Capture the cell that displays the provided text and extract its [X, Y] central coordinate. 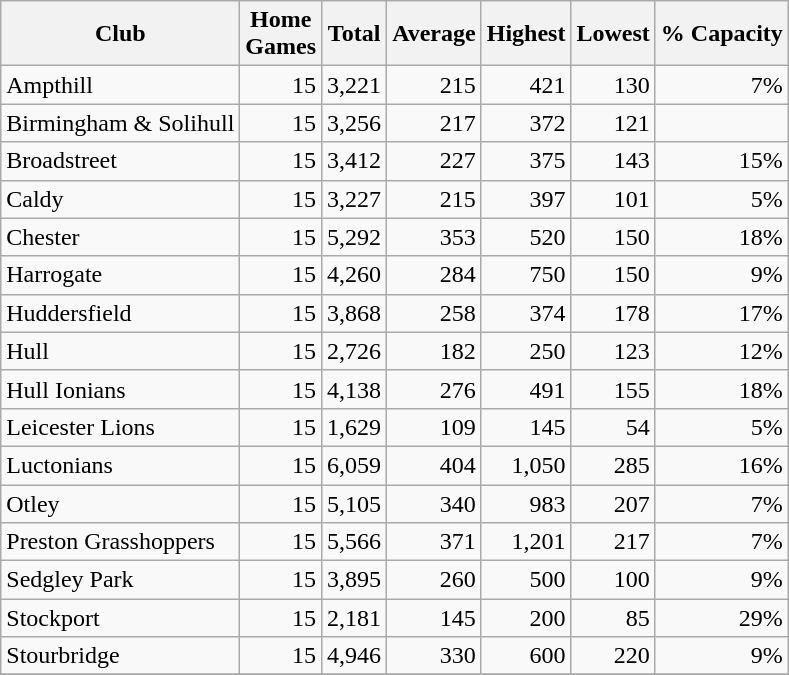
750 [526, 275]
983 [526, 503]
Otley [120, 503]
Broadstreet [120, 161]
143 [613, 161]
% Capacity [722, 34]
276 [434, 389]
Average [434, 34]
130 [613, 85]
12% [722, 351]
500 [526, 580]
220 [613, 656]
3,256 [354, 123]
3,895 [354, 580]
3,221 [354, 85]
101 [613, 199]
29% [722, 618]
285 [613, 465]
600 [526, 656]
200 [526, 618]
Sedgley Park [120, 580]
Leicester Lions [120, 427]
491 [526, 389]
Stockport [120, 618]
375 [526, 161]
5,105 [354, 503]
100 [613, 580]
Preston Grasshoppers [120, 542]
85 [613, 618]
109 [434, 427]
421 [526, 85]
397 [526, 199]
250 [526, 351]
353 [434, 237]
Club [120, 34]
1,050 [526, 465]
258 [434, 313]
284 [434, 275]
Highest [526, 34]
404 [434, 465]
371 [434, 542]
Huddersfield [120, 313]
Total [354, 34]
Lowest [613, 34]
Hull Ionians [120, 389]
207 [613, 503]
3,868 [354, 313]
4,138 [354, 389]
16% [722, 465]
6,059 [354, 465]
121 [613, 123]
Luctonians [120, 465]
340 [434, 503]
2,726 [354, 351]
260 [434, 580]
Stourbridge [120, 656]
372 [526, 123]
17% [722, 313]
HomeGames [281, 34]
2,181 [354, 618]
3,412 [354, 161]
4,946 [354, 656]
155 [613, 389]
5,566 [354, 542]
Ampthill [120, 85]
182 [434, 351]
123 [613, 351]
Hull [120, 351]
5,292 [354, 237]
Birmingham & Solihull [120, 123]
520 [526, 237]
330 [434, 656]
374 [526, 313]
3,227 [354, 199]
227 [434, 161]
178 [613, 313]
15% [722, 161]
Caldy [120, 199]
54 [613, 427]
4,260 [354, 275]
1,201 [526, 542]
Chester [120, 237]
Harrogate [120, 275]
1,629 [354, 427]
